Return (x, y) of the center of cell containing provided text 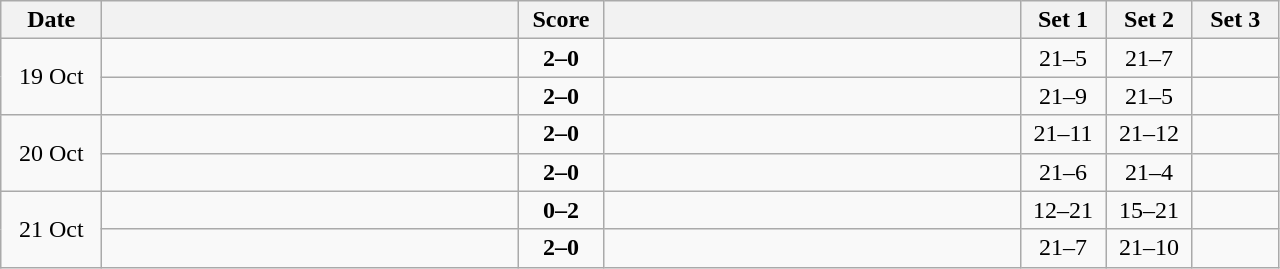
Set 3 (1235, 20)
20 Oct (52, 153)
12–21 (1063, 210)
21–12 (1149, 134)
21–11 (1063, 134)
Set 1 (1063, 20)
0–2 (561, 210)
21–9 (1063, 96)
21–6 (1063, 172)
Score (561, 20)
Set 2 (1149, 20)
21–10 (1149, 248)
15–21 (1149, 210)
19 Oct (52, 77)
Date (52, 20)
21 Oct (52, 229)
21–4 (1149, 172)
